Locate the cell with the specified text and output its [x, y] center coordinate. 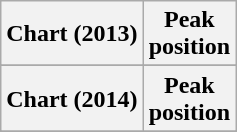
Chart (2014) [72, 98]
Chart (2013) [72, 34]
